Identify which cell holds the provided text, then report its [X, Y] central coordinate. 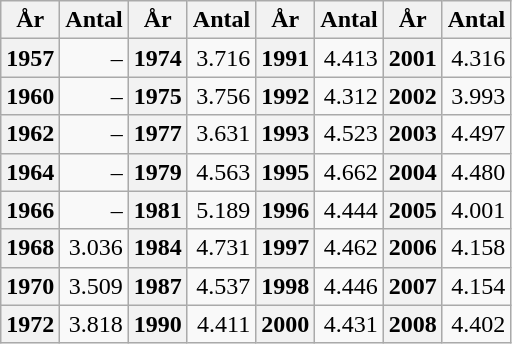
3.036 [94, 248]
3.818 [94, 324]
3.716 [221, 58]
4.154 [476, 286]
2003 [412, 134]
4.537 [221, 286]
1966 [30, 210]
1964 [30, 172]
4.411 [221, 324]
3.509 [94, 286]
1972 [30, 324]
4.402 [476, 324]
4.563 [221, 172]
2007 [412, 286]
4.523 [349, 134]
1977 [158, 134]
1960 [30, 96]
4.001 [476, 210]
4.312 [349, 96]
2006 [412, 248]
3.756 [221, 96]
4.446 [349, 286]
4.462 [349, 248]
4.497 [476, 134]
1996 [286, 210]
4.158 [476, 248]
1968 [30, 248]
1975 [158, 96]
2004 [412, 172]
1962 [30, 134]
4.444 [349, 210]
1995 [286, 172]
1979 [158, 172]
5.189 [221, 210]
2002 [412, 96]
4.480 [476, 172]
1970 [30, 286]
4.731 [221, 248]
1974 [158, 58]
1991 [286, 58]
2005 [412, 210]
1957 [30, 58]
4.431 [349, 324]
2000 [286, 324]
1992 [286, 96]
1998 [286, 286]
4.316 [476, 58]
3.631 [221, 134]
4.413 [349, 58]
2001 [412, 58]
1987 [158, 286]
4.662 [349, 172]
2008 [412, 324]
1984 [158, 248]
1981 [158, 210]
1990 [158, 324]
1993 [286, 134]
1997 [286, 248]
3.993 [476, 96]
